Provide the [x, y] coordinate of the cell's center where the given text is located.  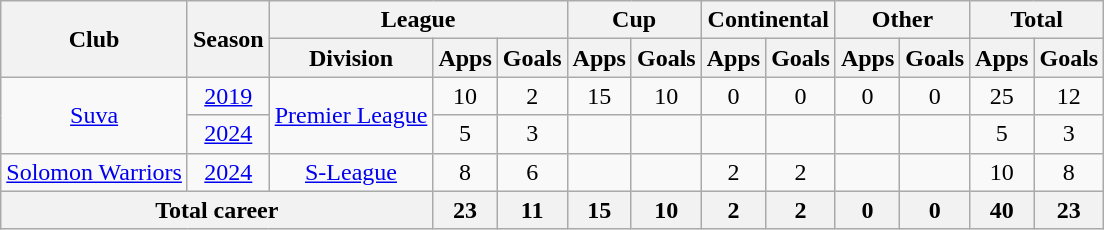
Cup [634, 20]
40 [1002, 210]
Total [1037, 20]
Total career [217, 210]
S-League [351, 172]
12 [1069, 96]
Continental [768, 20]
Season [228, 39]
League [418, 20]
Solomon Warriors [94, 172]
Premier League [351, 115]
Division [351, 58]
Other [902, 20]
11 [532, 210]
6 [532, 172]
2019 [228, 96]
Suva [94, 115]
Club [94, 39]
25 [1002, 96]
